Extract the [x, y] coordinate from the center of the cell holding the provided text.  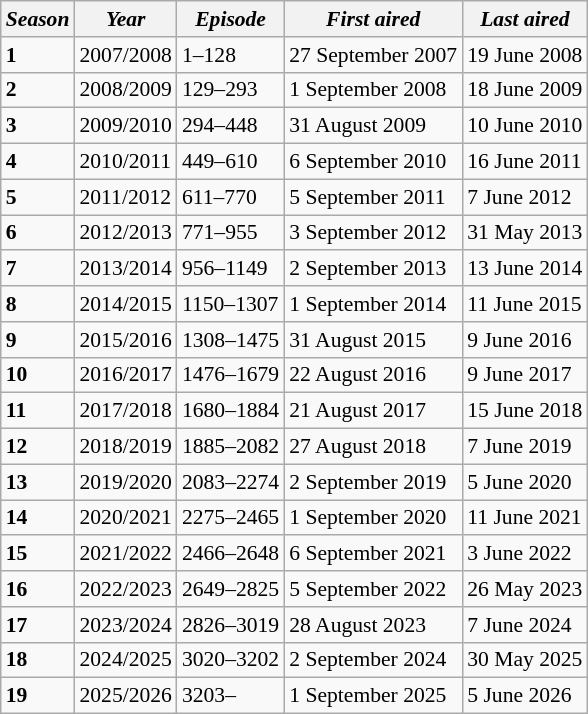
3020–3202 [230, 660]
7 [38, 269]
6 September 2021 [373, 554]
3 June 2022 [524, 554]
5 June 2026 [524, 696]
2009/2010 [125, 126]
1–128 [230, 55]
1885–2082 [230, 447]
771–955 [230, 233]
2018/2019 [125, 447]
2011/2012 [125, 197]
3 [38, 126]
15 [38, 554]
3 September 2012 [373, 233]
1476–1679 [230, 375]
18 [38, 660]
13 June 2014 [524, 269]
7 June 2012 [524, 197]
6 September 2010 [373, 162]
11 June 2015 [524, 304]
7 June 2019 [524, 447]
18 June 2009 [524, 90]
26 May 2023 [524, 589]
27 August 2018 [373, 447]
294–448 [230, 126]
2010/2011 [125, 162]
28 August 2023 [373, 625]
1680–1884 [230, 411]
2007/2008 [125, 55]
17 [38, 625]
2 September 2013 [373, 269]
2649–2825 [230, 589]
1308–1475 [230, 340]
1 September 2014 [373, 304]
5 September 2022 [373, 589]
611–770 [230, 197]
5 September 2011 [373, 197]
2024/2025 [125, 660]
1 [38, 55]
2008/2009 [125, 90]
2023/2024 [125, 625]
2021/2022 [125, 554]
129–293 [230, 90]
27 September 2007 [373, 55]
2022/2023 [125, 589]
Season [38, 19]
13 [38, 482]
10 June 2010 [524, 126]
7 June 2024 [524, 625]
2 September 2024 [373, 660]
14 [38, 518]
2083–2274 [230, 482]
1 September 2020 [373, 518]
16 [38, 589]
2016/2017 [125, 375]
2275–2465 [230, 518]
Year [125, 19]
4 [38, 162]
15 June 2018 [524, 411]
11 [38, 411]
2 September 2019 [373, 482]
6 [38, 233]
22 August 2016 [373, 375]
2025/2026 [125, 696]
1 September 2008 [373, 90]
3203– [230, 696]
2466–2648 [230, 554]
2017/2018 [125, 411]
2015/2016 [125, 340]
10 [38, 375]
2019/2020 [125, 482]
1 September 2025 [373, 696]
2014/2015 [125, 304]
31 August 2015 [373, 340]
19 [38, 696]
12 [38, 447]
21 August 2017 [373, 411]
2020/2021 [125, 518]
449–610 [230, 162]
2826–3019 [230, 625]
956–1149 [230, 269]
11 June 2021 [524, 518]
1150–1307 [230, 304]
5 [38, 197]
9 [38, 340]
31 August 2009 [373, 126]
Episode [230, 19]
31 May 2013 [524, 233]
8 [38, 304]
Last aired [524, 19]
16 June 2011 [524, 162]
30 May 2025 [524, 660]
2013/2014 [125, 269]
2 [38, 90]
9 June 2016 [524, 340]
9 June 2017 [524, 375]
First aired [373, 19]
5 June 2020 [524, 482]
19 June 2008 [524, 55]
2012/2013 [125, 233]
